Output the [X, Y] coordinate of the center of the cell containing the given text.  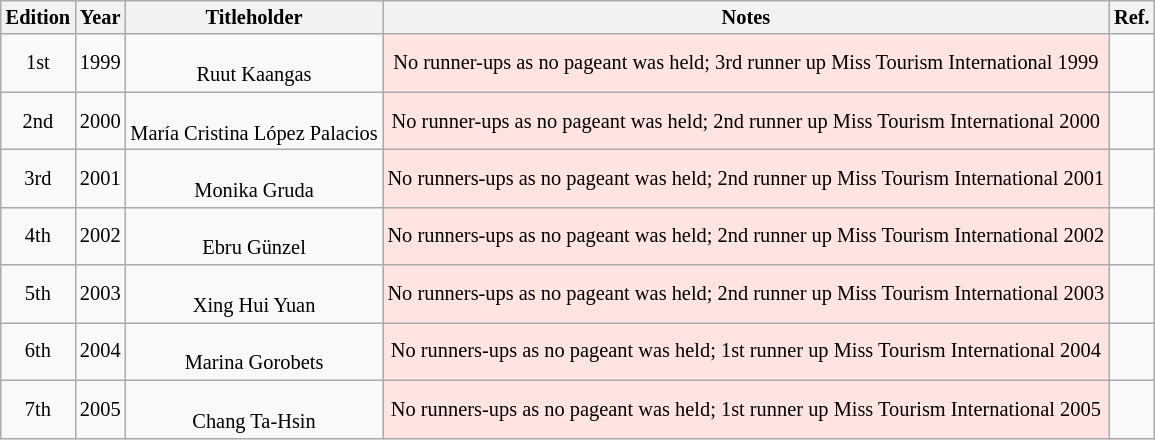
7th [38, 409]
Titleholder [254, 17]
Ruut Kaangas [254, 63]
Ref. [1132, 17]
No runners-ups as no pageant was held; 2nd runner up Miss Tourism International 2001 [746, 178]
Chang Ta-Hsin [254, 409]
2001 [100, 178]
Monika Gruda [254, 178]
Ebru Günzel [254, 236]
Marina Gorobets [254, 351]
2000 [100, 121]
1999 [100, 63]
2005 [100, 409]
2002 [100, 236]
No runner-ups as no pageant was held; 3rd runner up Miss Tourism International 1999 [746, 63]
Xing Hui Yuan [254, 294]
María Cristina López Palacios [254, 121]
2004 [100, 351]
5th [38, 294]
6th [38, 351]
Notes [746, 17]
No runners-ups as no pageant was held; 1st runner up Miss Tourism International 2004 [746, 351]
No runner-ups as no pageant was held; 2nd runner up Miss Tourism International 2000 [746, 121]
4th [38, 236]
2nd [38, 121]
1st [38, 63]
No runners-ups as no pageant was held; 2nd runner up Miss Tourism International 2002 [746, 236]
3rd [38, 178]
Edition [38, 17]
No runners-ups as no pageant was held; 1st runner up Miss Tourism International 2005 [746, 409]
No runners-ups as no pageant was held; 2nd runner up Miss Tourism International 2003 [746, 294]
2003 [100, 294]
Year [100, 17]
